Scan for the cell matching the given text and deliver its (x, y) coordinate at center. 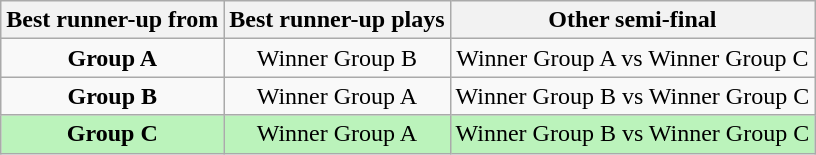
Best runner-up plays (337, 20)
Best runner-up from (112, 20)
Group C (112, 134)
Winner Group A vs Winner Group C (632, 58)
Other semi-final (632, 20)
Group A (112, 58)
Group B (112, 96)
Winner Group B (337, 58)
